Detect which cell encompasses the target text, then output its (x, y) center coordinate. 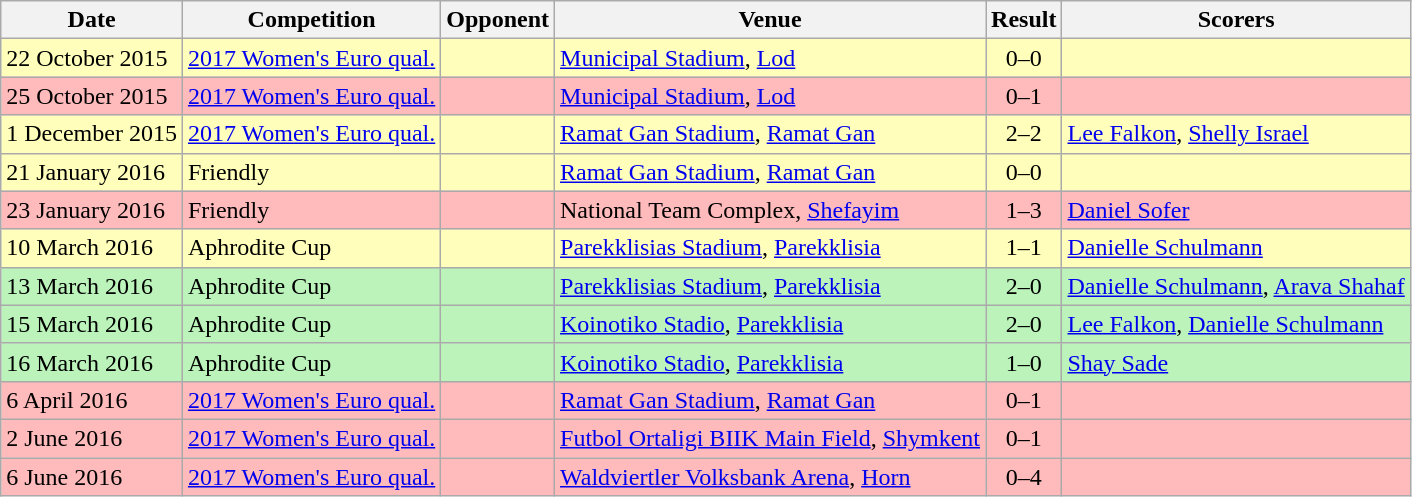
10 March 2016 (92, 248)
Lee Falkon, Shelly Israel (1236, 134)
13 March 2016 (92, 286)
1 December 2015 (92, 134)
Shay Sade (1236, 362)
0–4 (1024, 477)
Futbol Ortaligi BIIK Main Field, Shymkent (770, 438)
1–3 (1024, 210)
1–1 (1024, 248)
25 October 2015 (92, 96)
6 June 2016 (92, 477)
22 October 2015 (92, 58)
Competition (311, 20)
Lee Falkon, Danielle Schulmann (1236, 324)
National Team Complex, Shefayim (770, 210)
Waldviertler Volksbank Arena, Horn (770, 477)
1–0 (1024, 362)
Result (1024, 20)
Date (92, 20)
23 January 2016 (92, 210)
2–2 (1024, 134)
Danielle Schulmann, Arava Shahaf (1236, 286)
6 April 2016 (92, 400)
15 March 2016 (92, 324)
2 June 2016 (92, 438)
Venue (770, 20)
Scorers (1236, 20)
16 March 2016 (92, 362)
Danielle Schulmann (1236, 248)
Daniel Sofer (1236, 210)
21 January 2016 (92, 172)
Opponent (498, 20)
